Output the [X, Y] coordinate of the center of the cell containing the given text.  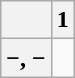
1 [62, 20]
−, − [26, 58]
